Scan for the cell matching the given text and deliver its [x, y] coordinate at center. 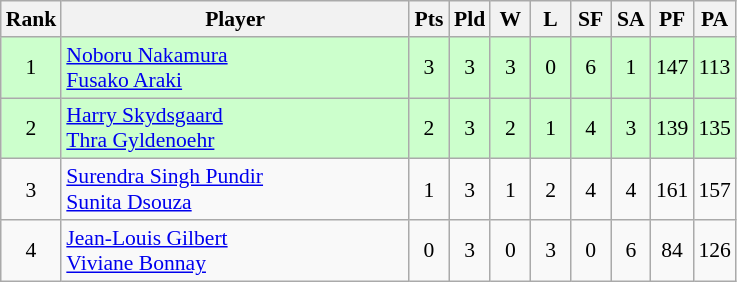
Pts [429, 19]
Noboru Nakamura Fusako Araki [235, 68]
Jean-Louis Gilbert Viviane Bonnay [235, 250]
157 [714, 190]
161 [672, 190]
L [550, 19]
126 [714, 250]
PA [714, 19]
Surendra Singh Pundir Sunita Dsouza [235, 190]
84 [672, 250]
Pld [470, 19]
SF [591, 19]
Harry Skydsgaard Thra Gyldenoehr [235, 128]
Rank [32, 19]
Player [235, 19]
147 [672, 68]
113 [714, 68]
139 [672, 128]
PF [672, 19]
SA [631, 19]
W [510, 19]
135 [714, 128]
